Capture the cell that displays the provided text and extract its [x, y] central coordinate. 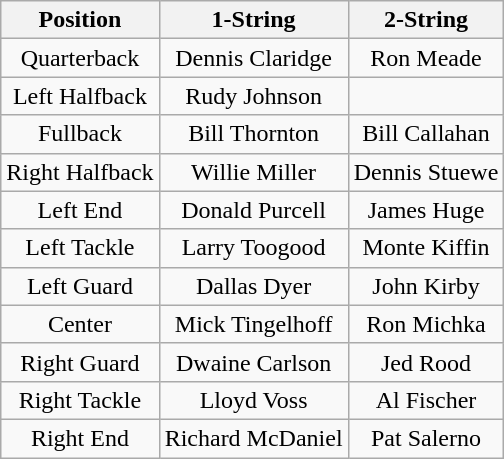
Right End [80, 438]
Ron Meade [426, 58]
Left End [80, 210]
Center [80, 324]
Left Guard [80, 286]
Quarterback [80, 58]
Jed Rood [426, 362]
Ron Michka [426, 324]
Left Halfback [80, 96]
Larry Toogood [254, 248]
Rudy Johnson [254, 96]
Position [80, 20]
Al Fischer [426, 400]
Lloyd Voss [254, 400]
Monte Kiffin [426, 248]
Pat Salerno [426, 438]
Richard McDaniel [254, 438]
Right Guard [80, 362]
Mick Tingelhoff [254, 324]
Right Tackle [80, 400]
John Kirby [426, 286]
James Huge [426, 210]
1-String [254, 20]
Dwaine Carlson [254, 362]
Willie Miller [254, 172]
Bill Thornton [254, 134]
Dallas Dyer [254, 286]
Fullback [80, 134]
Dennis Claridge [254, 58]
2-String [426, 20]
Bill Callahan [426, 134]
Left Tackle [80, 248]
Donald Purcell [254, 210]
Right Halfback [80, 172]
Dennis Stuewe [426, 172]
